Determine the [X, Y] coordinate at the center of the cell enclosing the given text.  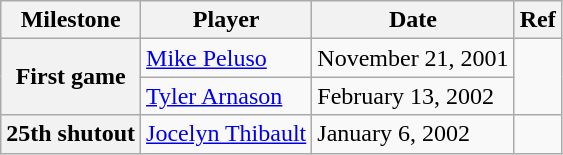
Milestone [71, 20]
Ref [538, 20]
Date [413, 20]
November 21, 2001 [413, 58]
Tyler Arnason [226, 96]
Player [226, 20]
Mike Peluso [226, 58]
January 6, 2002 [413, 134]
First game [71, 77]
February 13, 2002 [413, 96]
25th shutout [71, 134]
Jocelyn Thibault [226, 134]
